Capture the cell that displays the provided text and extract its [x, y] central coordinate. 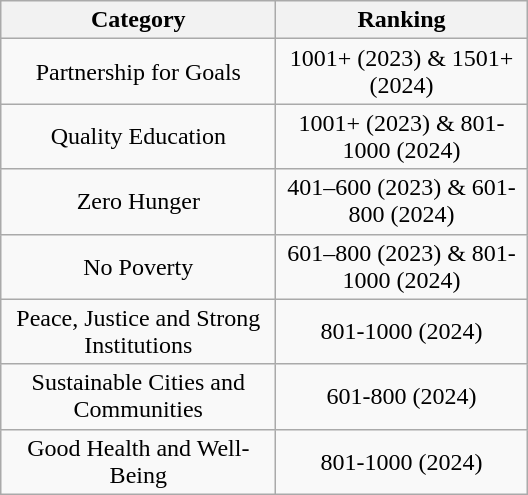
No Poverty [138, 266]
Ranking [402, 20]
Good Health and Well-Being [138, 462]
Category [138, 20]
1001+ (2023) & 801-1000 (2024) [402, 136]
Partnership for Goals [138, 72]
601–800 (2023) & 801-1000 (2024) [402, 266]
601-800 (2024) [402, 396]
1001+ (2023) & 1501+ (2024) [402, 72]
Peace, Justice and Strong Institutions [138, 332]
Sustainable Cities and Communities [138, 396]
401–600 (2023) & 601-800 (2024) [402, 202]
Quality Education [138, 136]
Zero Hunger [138, 202]
